Capture the cell that displays the provided text and extract its (x, y) central coordinate. 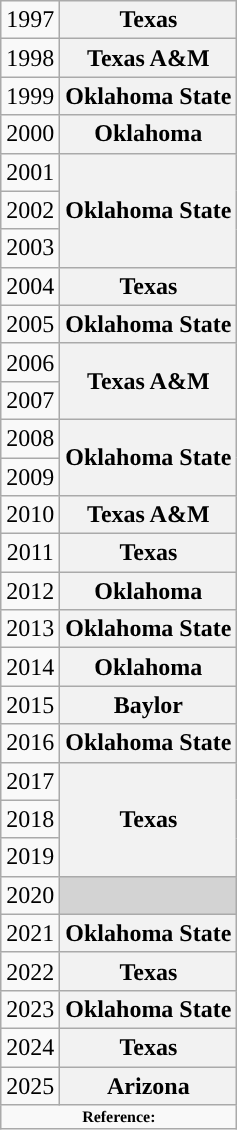
2010 (30, 515)
2012 (30, 591)
2019 (30, 857)
2003 (30, 248)
2018 (30, 819)
2002 (30, 210)
1999 (30, 96)
2016 (30, 743)
Arizona (148, 1085)
2008 (30, 438)
2011 (30, 553)
2013 (30, 629)
2025 (30, 1085)
2021 (30, 933)
2005 (30, 324)
2000 (30, 134)
1998 (30, 58)
2022 (30, 971)
Reference: (119, 1117)
2017 (30, 781)
2023 (30, 1009)
2006 (30, 362)
2015 (30, 705)
2020 (30, 895)
2004 (30, 286)
2007 (30, 400)
2001 (30, 172)
Baylor (148, 705)
1997 (30, 20)
2009 (30, 477)
2014 (30, 667)
2024 (30, 1047)
